Pinpoint the cell where the given text exists, returning its [x, y] midpoint coordinate. 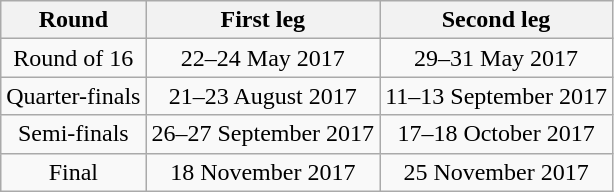
26–27 September 2017 [263, 134]
25 November 2017 [496, 172]
Second leg [496, 20]
18 November 2017 [263, 172]
Semi-finals [74, 134]
Final [74, 172]
21–23 August 2017 [263, 96]
17–18 October 2017 [496, 134]
Round [74, 20]
Quarter-finals [74, 96]
First leg [263, 20]
29–31 May 2017 [496, 58]
22–24 May 2017 [263, 58]
11–13 September 2017 [496, 96]
Round of 16 [74, 58]
